Search for the cell housing the specified text and yield its [X, Y] center coordinate. 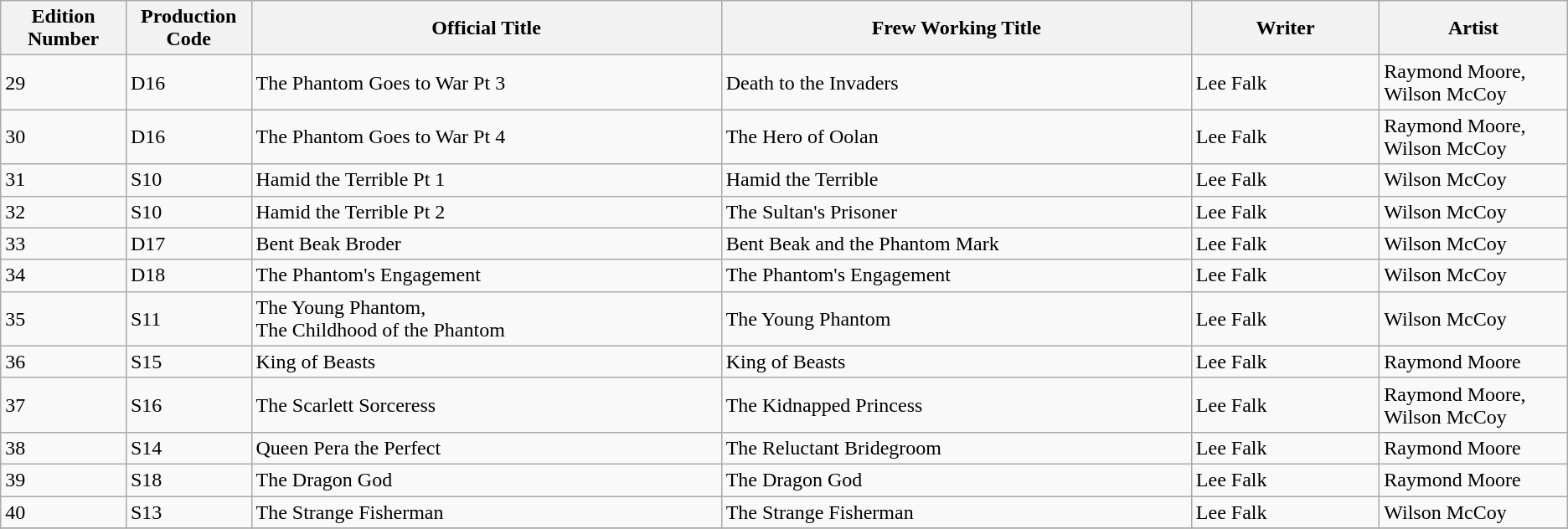
S13 [188, 511]
31 [64, 180]
Artist [1473, 28]
S18 [188, 480]
Hamid the Terrible Pt 1 [486, 180]
The Hero of Oolan [957, 137]
Official Title [486, 28]
32 [64, 212]
Hamid the Terrible Pt 2 [486, 212]
Bent Beak Broder [486, 244]
S14 [188, 448]
Bent Beak and the Phantom Mark [957, 244]
33 [64, 244]
S11 [188, 318]
40 [64, 511]
D18 [188, 275]
34 [64, 275]
Frew Working Title [957, 28]
Death to the Invaders [957, 82]
38 [64, 448]
The Young Phantom,The Childhood of the Phantom [486, 318]
35 [64, 318]
36 [64, 362]
29 [64, 82]
The Phantom Goes to War Pt 3 [486, 82]
39 [64, 480]
Queen Pera the Perfect [486, 448]
D17 [188, 244]
The Young Phantom [957, 318]
The Reluctant Bridegroom [957, 448]
S15 [188, 362]
The Scarlett Sorceress [486, 405]
Hamid the Terrible [957, 180]
30 [64, 137]
The Kidnapped Princess [957, 405]
Production Code [188, 28]
Edition Number [64, 28]
The Sultan's Prisoner [957, 212]
37 [64, 405]
The Phantom Goes to War Pt 4 [486, 137]
S16 [188, 405]
Writer [1285, 28]
